Output the [X, Y] coordinate of the center of the cell containing the given text.  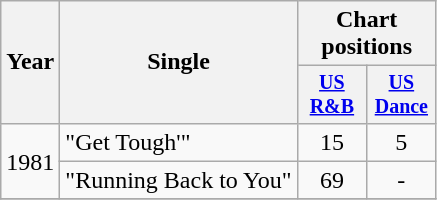
"Get Tough'" [178, 142]
- [402, 180]
15 [332, 142]
Single [178, 62]
1981 [30, 161]
USR&B [332, 94]
Chart positions [366, 34]
Year [30, 62]
USDance [402, 94]
69 [332, 180]
5 [402, 142]
"Running Back to You" [178, 180]
